Output the (X, Y) coordinate of the center of the cell containing the given text.  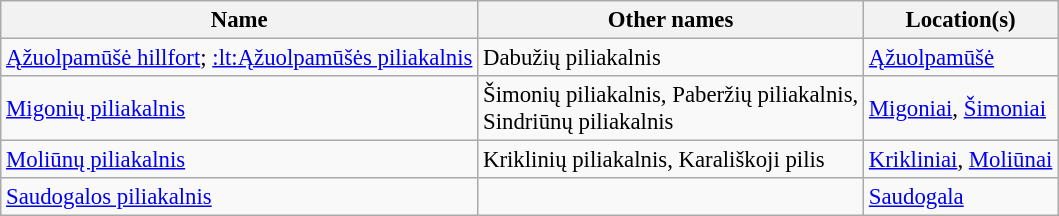
Dabužių piliakalnis (671, 58)
Ąžuolpamūšė hillfort; :lt:Ąžuolpamūšės piliakalnis (240, 58)
Moliūnų piliakalnis (240, 160)
Name (240, 20)
Šimonių piliakalnis, Paberžių piliakalnis, Sindriūnų piliakalnis (671, 108)
Migoniai, Šimoniai (961, 108)
Other names (671, 20)
Saudogalos piliakalnis (240, 197)
Migonių piliakalnis (240, 108)
Saudogala (961, 197)
Location(s) (961, 20)
Ąžuolpamūšė (961, 58)
Kriklinių piliakalnis, Karališkoji pilis (671, 160)
Krikliniai, Moliūnai (961, 160)
